Locate the cell with the specified text and output its (x, y) center coordinate. 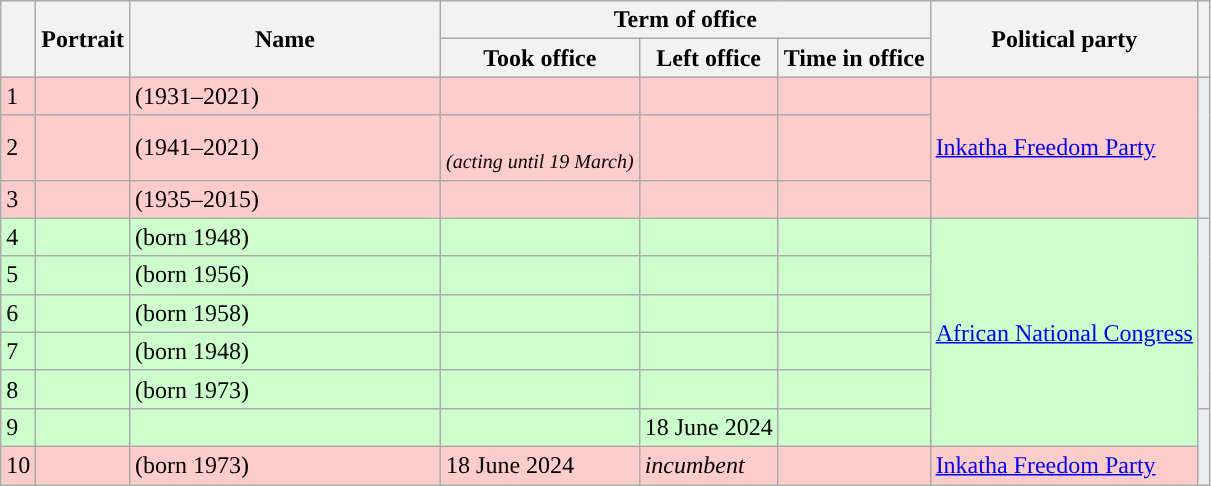
2 (18, 148)
6 (18, 313)
Term of office (686, 20)
5 (18, 275)
African National Congress (1064, 332)
(1941–2021) (284, 148)
4 (18, 237)
Name (284, 39)
8 (18, 389)
(1935–2015) (284, 199)
Left office (708, 58)
Time in office (854, 58)
Took office (540, 58)
Portrait (83, 39)
(born 1956) (284, 275)
(1931–2021) (284, 96)
1 (18, 96)
9 (18, 427)
7 (18, 351)
(born 1958) (284, 313)
incumbent (708, 465)
10 (18, 465)
3 (18, 199)
(acting until 19 March) (540, 148)
Political party (1064, 39)
